Pinpoint the cell where the given text exists, returning its (x, y) midpoint coordinate. 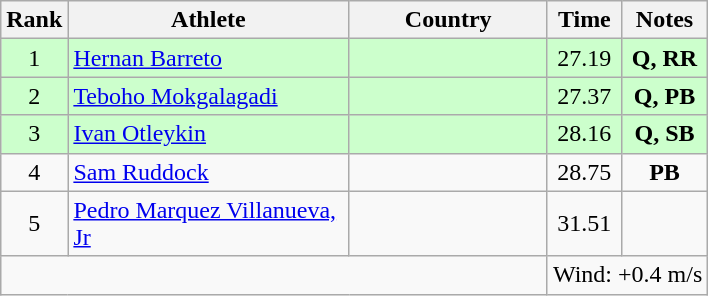
Pedro Marquez Villanueva, Jr (208, 224)
Notes (664, 20)
28.75 (584, 172)
Q, PB (664, 96)
5 (34, 224)
1 (34, 58)
27.37 (584, 96)
28.16 (584, 134)
31.51 (584, 224)
3 (34, 134)
4 (34, 172)
2 (34, 96)
Rank (34, 20)
Athlete (208, 20)
Time (584, 20)
Hernan Barreto (208, 58)
Country (448, 20)
Q, SB (664, 134)
27.19 (584, 58)
Teboho Mokgalagadi (208, 96)
Q, RR (664, 58)
Wind: +0.4 m/s (627, 275)
Ivan Otleykin (208, 134)
PB (664, 172)
Sam Ruddock (208, 172)
